Return the [x, y] coordinate for the center point of the cell that contains the specified text.  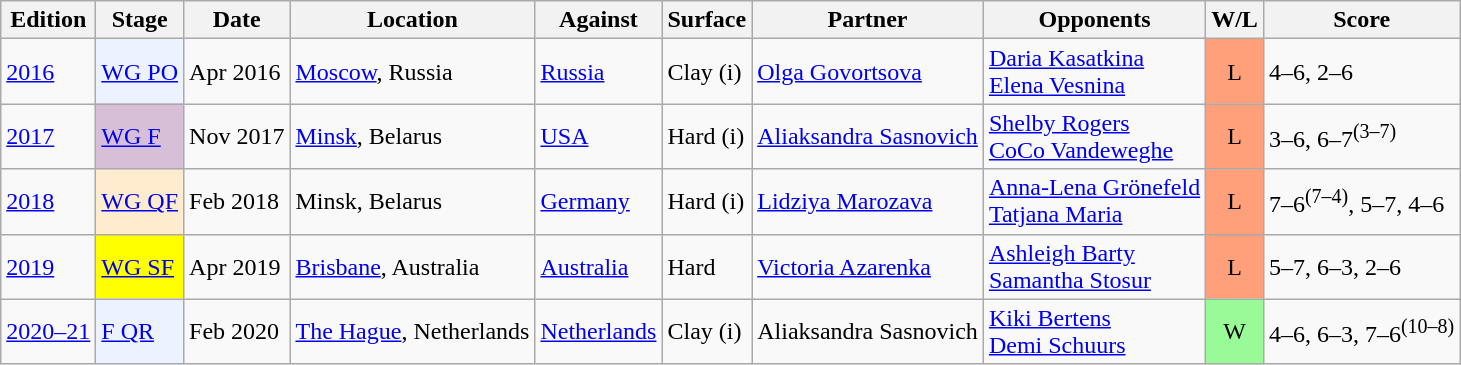
Shelby Rogers CoCo Vandeweghe [1094, 136]
Hard [707, 266]
Russia [598, 72]
WG F [140, 136]
Surface [707, 20]
Brisbane, Australia [412, 266]
Lidziya Marozava [868, 202]
7–6(7–4), 5–7, 4–6 [1361, 202]
Daria Kasatkina Elena Vesnina [1094, 72]
2019 [48, 266]
Against [598, 20]
The Hague, Netherlands [412, 332]
WG PO [140, 72]
WG QF [140, 202]
W [1235, 332]
Location [412, 20]
3–6, 6–7(3–7) [1361, 136]
Kiki Bertens Demi Schuurs [1094, 332]
Edition [48, 20]
Australia [598, 266]
Germany [598, 202]
2018 [48, 202]
Stage [140, 20]
Olga Govortsova [868, 72]
2017 [48, 136]
Victoria Azarenka [868, 266]
4–6, 6–3, 7–6(10–8) [1361, 332]
2016 [48, 72]
Partner [868, 20]
Opponents [1094, 20]
F QR [140, 332]
Apr 2016 [237, 72]
Feb 2018 [237, 202]
4–6, 2–6 [1361, 72]
Score [1361, 20]
W/L [1235, 20]
Date [237, 20]
Ashleigh Barty Samantha Stosur [1094, 266]
Netherlands [598, 332]
WG SF [140, 266]
Apr 2019 [237, 266]
Nov 2017 [237, 136]
USA [598, 136]
Moscow, Russia [412, 72]
Feb 2020 [237, 332]
2020–21 [48, 332]
Anna-Lena Grönefeld Tatjana Maria [1094, 202]
5–7, 6–3, 2–6 [1361, 266]
